Determine the [X, Y] coordinate at the center of the cell enclosing the given text.  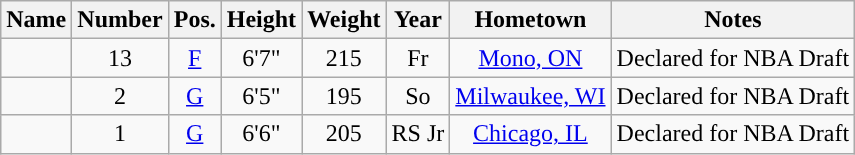
Mono, ON [530, 58]
6'5" [261, 96]
215 [344, 58]
1 [120, 134]
2 [120, 96]
So [418, 96]
Notes [733, 20]
F [194, 58]
Hometown [530, 20]
RS Jr [418, 134]
Chicago, IL [530, 134]
Name [36, 20]
Number [120, 20]
Milwaukee, WI [530, 96]
195 [344, 96]
Height [261, 20]
Weight [344, 20]
Year [418, 20]
Fr [418, 58]
6'7" [261, 58]
205 [344, 134]
Pos. [194, 20]
6'6" [261, 134]
13 [120, 58]
